Detect which cell encompasses the target text, then output its [X, Y] center coordinate. 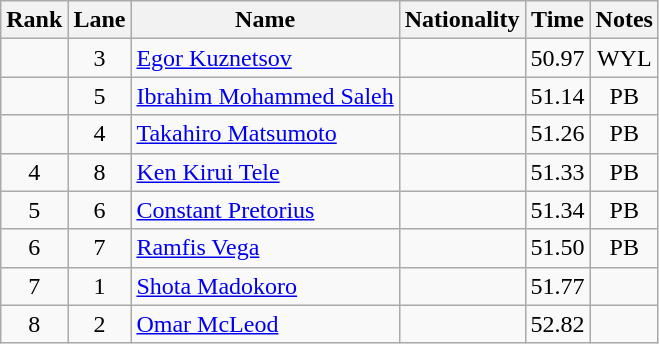
WYL [624, 58]
52.82 [558, 324]
Omar McLeod [265, 324]
Constant Pretorius [265, 210]
Ken Kirui Tele [265, 172]
51.50 [558, 248]
Ramfis Vega [265, 248]
51.26 [558, 134]
Takahiro Matsumoto [265, 134]
50.97 [558, 58]
2 [100, 324]
Shota Madokoro [265, 286]
Rank [34, 20]
3 [100, 58]
Time [558, 20]
51.34 [558, 210]
51.33 [558, 172]
51.77 [558, 286]
Ibrahim Mohammed Saleh [265, 96]
Name [265, 20]
1 [100, 286]
Lane [100, 20]
Egor Kuznetsov [265, 58]
Notes [624, 20]
Nationality [462, 20]
51.14 [558, 96]
